Pinpoint the cell where the given text exists, returning its [x, y] midpoint coordinate. 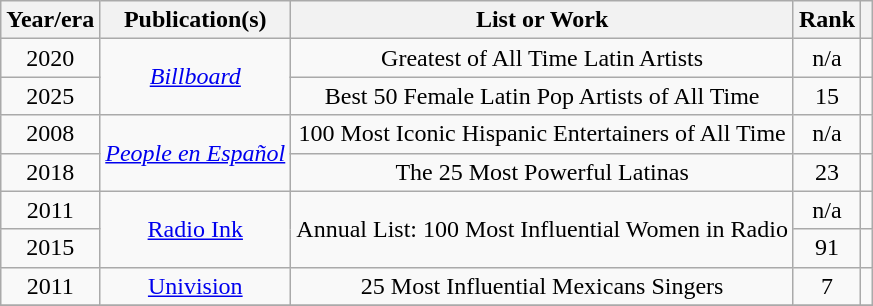
Annual List: 100 Most Influential Women in Radio [542, 229]
Greatest of All Time Latin Artists [542, 58]
25 Most Influential Mexicans Singers [542, 286]
2015 [50, 248]
Univision [196, 286]
Billboard [196, 77]
The 25 Most Powerful Latinas [542, 172]
Best 50 Female Latin Pop Artists of All Time [542, 96]
Year/era [50, 20]
2025 [50, 96]
2018 [50, 172]
2008 [50, 134]
100 Most Iconic Hispanic Entertainers of All Time [542, 134]
List or Work [542, 20]
Radio Ink [196, 229]
2020 [50, 58]
Rank [826, 20]
7 [826, 286]
Publication(s) [196, 20]
23 [826, 172]
91 [826, 248]
15 [826, 96]
People en Español [196, 153]
